Scan for the cell matching the given text and deliver its [x, y] coordinate at center. 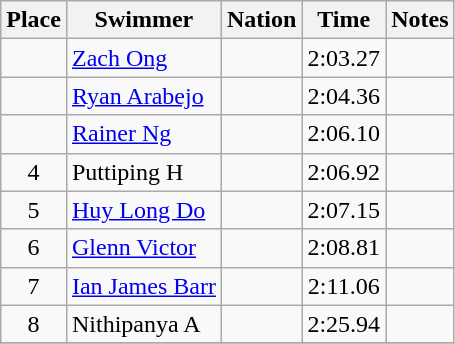
Time [344, 20]
2:08.81 [344, 248]
6 [34, 248]
8 [34, 324]
Huy Long Do [144, 210]
Place [34, 20]
2:04.36 [344, 96]
Nithipanya A [144, 324]
Ian James Barr [144, 286]
Puttiping H [144, 172]
2:07.15 [344, 210]
5 [34, 210]
7 [34, 286]
Glenn Victor [144, 248]
2:11.06 [344, 286]
2:25.94 [344, 324]
Zach Ong [144, 58]
Rainer Ng [144, 134]
Nation [261, 20]
2:03.27 [344, 58]
2:06.10 [344, 134]
Swimmer [144, 20]
Ryan Arabejo [144, 96]
2:06.92 [344, 172]
Notes [420, 20]
4 [34, 172]
